For the text-containing cell, return its midpoint in (x, y) coordinate format. 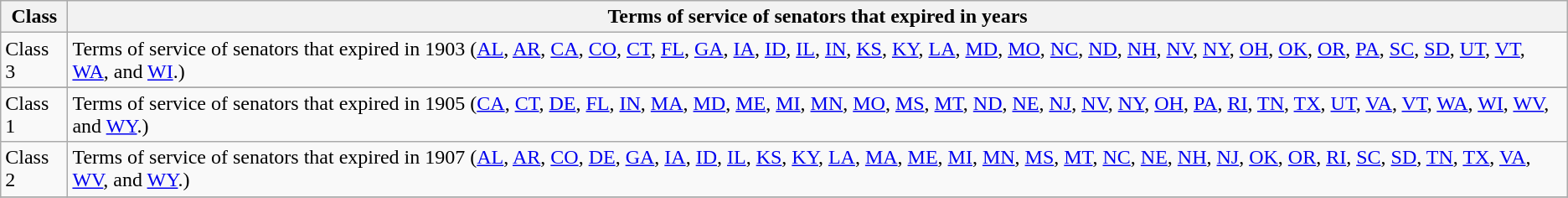
Class 1 (34, 114)
Terms of service of senators that expired in years (818, 17)
Class 3 (34, 60)
Class (34, 17)
Class 2 (34, 169)
